Search for the cell housing the specified text and yield its (x, y) center coordinate. 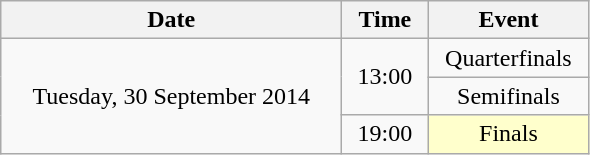
Finals (508, 134)
Quarterfinals (508, 58)
Semifinals (508, 96)
Event (508, 20)
13:00 (385, 77)
19:00 (385, 134)
Date (172, 20)
Tuesday, 30 September 2014 (172, 96)
Time (385, 20)
